From the cell containing the given text, extract its center point as [x, y] coordinate. 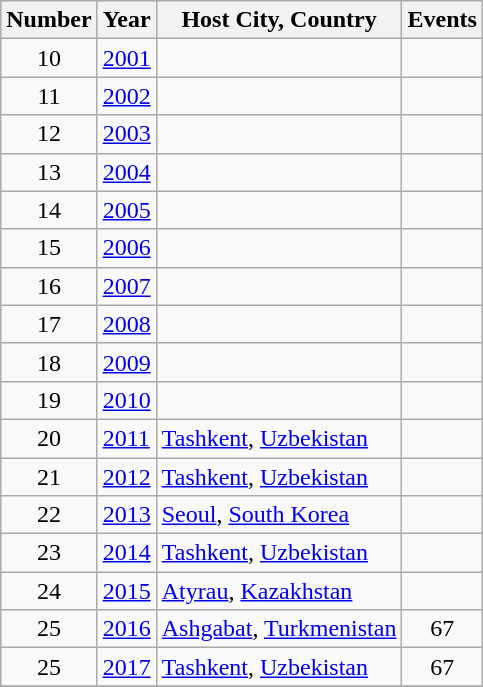
18 [49, 362]
2005 [126, 210]
2006 [126, 248]
22 [49, 515]
19 [49, 400]
14 [49, 210]
15 [49, 248]
16 [49, 286]
2003 [126, 134]
12 [49, 134]
13 [49, 172]
2007 [126, 286]
Atyrau, Kazakhstan [279, 591]
Number [49, 20]
Seoul, South Korea [279, 515]
Host City, Country [279, 20]
2013 [126, 515]
2015 [126, 591]
2011 [126, 438]
2004 [126, 172]
23 [49, 553]
20 [49, 438]
11 [49, 96]
2016 [126, 629]
Events [442, 20]
Year [126, 20]
2002 [126, 96]
21 [49, 477]
2008 [126, 324]
2014 [126, 553]
17 [49, 324]
2001 [126, 58]
Ashgabat, Turkmenistan [279, 629]
10 [49, 58]
2012 [126, 477]
2009 [126, 362]
2017 [126, 667]
2010 [126, 400]
24 [49, 591]
